Return (X, Y) of the center of cell containing provided text 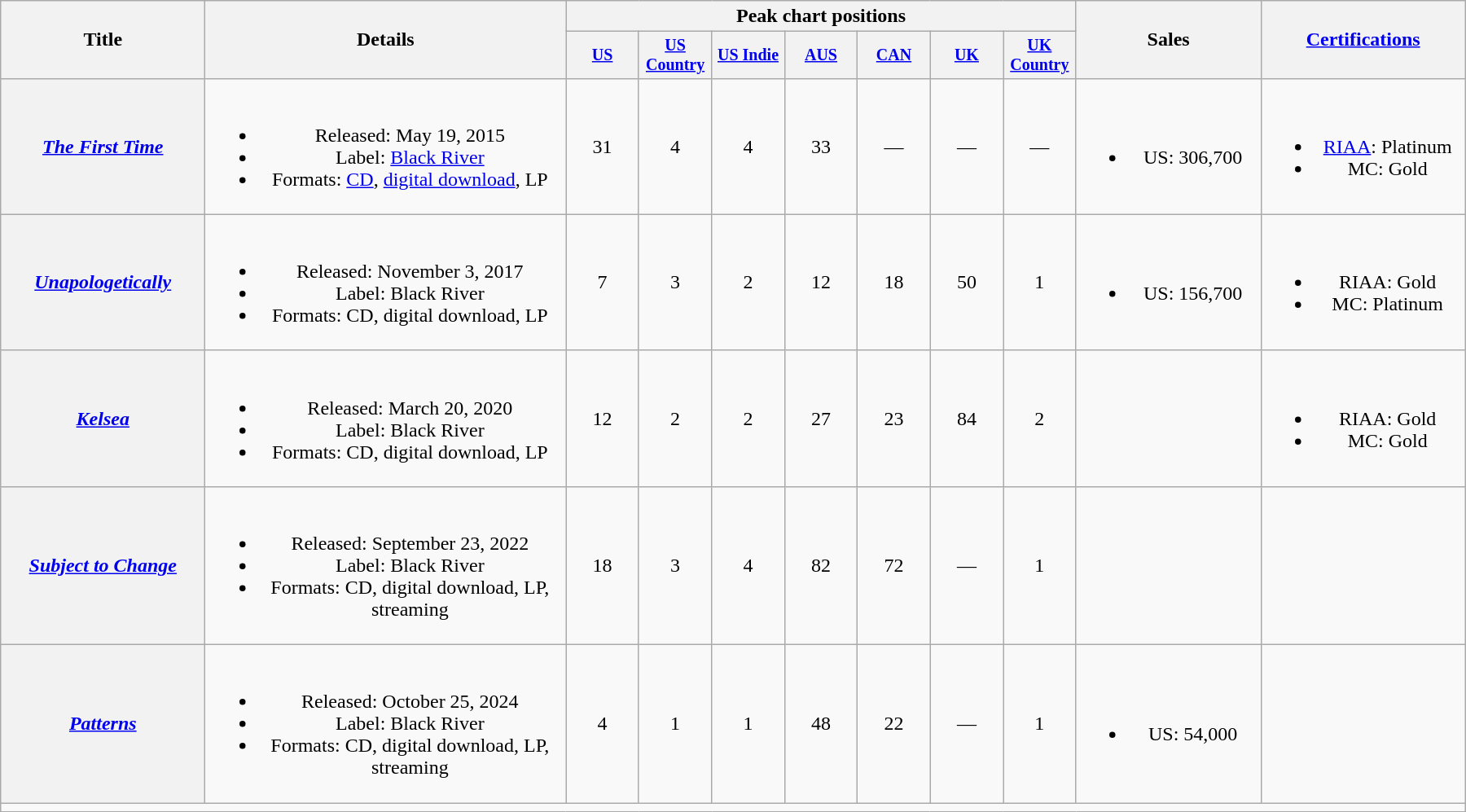
US: 306,700 (1168, 147)
84 (966, 419)
Details (386, 40)
23 (894, 419)
Released: September 23, 2022Label: Black RiverFormats: CD, digital download, LP, streaming (386, 565)
Patterns (103, 724)
UK Country (1039, 55)
RIAA: PlatinumMC: Gold (1363, 147)
Released: October 25, 2024Label: Black RiverFormats: CD, digital download, LP, streaming (386, 724)
7 (603, 282)
RIAA: GoldMC: Gold (1363, 419)
CAN (894, 55)
The First Time (103, 147)
33 (821, 147)
Released: May 19, 2015Label: Black RiverFormats: CD, digital download, LP (386, 147)
22 (894, 724)
Subject to Change (103, 565)
Kelsea (103, 419)
Unapologetically (103, 282)
AUS (821, 55)
50 (966, 282)
48 (821, 724)
27 (821, 419)
31 (603, 147)
82 (821, 565)
US (603, 55)
Certifications (1363, 40)
US: 156,700 (1168, 282)
Sales (1168, 40)
Title (103, 40)
UK (966, 55)
72 (894, 565)
US Country (674, 55)
Released: November 3, 2017Label: Black RiverFormats: CD, digital download, LP (386, 282)
Peak chart positions (821, 16)
US: 54,000 (1168, 724)
Released: March 20, 2020Label: Black RiverFormats: CD, digital download, LP (386, 419)
RIAA: GoldMC: Platinum (1363, 282)
US Indie (748, 55)
